Pinpoint the cell where the given text exists, returning its [X, Y] midpoint coordinate. 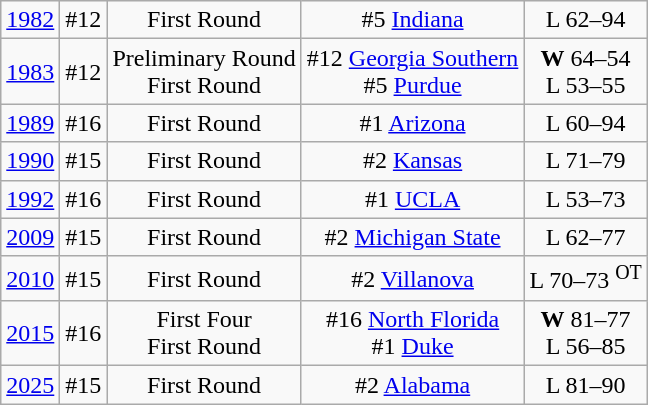
First FourFirst Round [204, 334]
#5 Indiana [412, 20]
L 71–79 [586, 161]
2009 [30, 237]
#2 Alabama [412, 385]
Preliminary RoundFirst Round [204, 72]
#1 UCLA [412, 199]
L 62–77 [586, 237]
#12 Georgia Southern#5 Purdue [412, 72]
1992 [30, 199]
2015 [30, 334]
1982 [30, 20]
#1 Arizona [412, 123]
L 53–73 [586, 199]
L 81–90 [586, 385]
#16 North Florida #1 Duke [412, 334]
2025 [30, 385]
L 62–94 [586, 20]
L 60–94 [586, 123]
2010 [30, 278]
L 70–73 OT [586, 278]
1983 [30, 72]
#2 Kansas [412, 161]
W 64–54L 53–55 [586, 72]
1989 [30, 123]
W 81–77L 56–85 [586, 334]
1990 [30, 161]
#2 Villanova [412, 278]
#2 Michigan State [412, 237]
